Locate the cell with the specified text and output its [x, y] center coordinate. 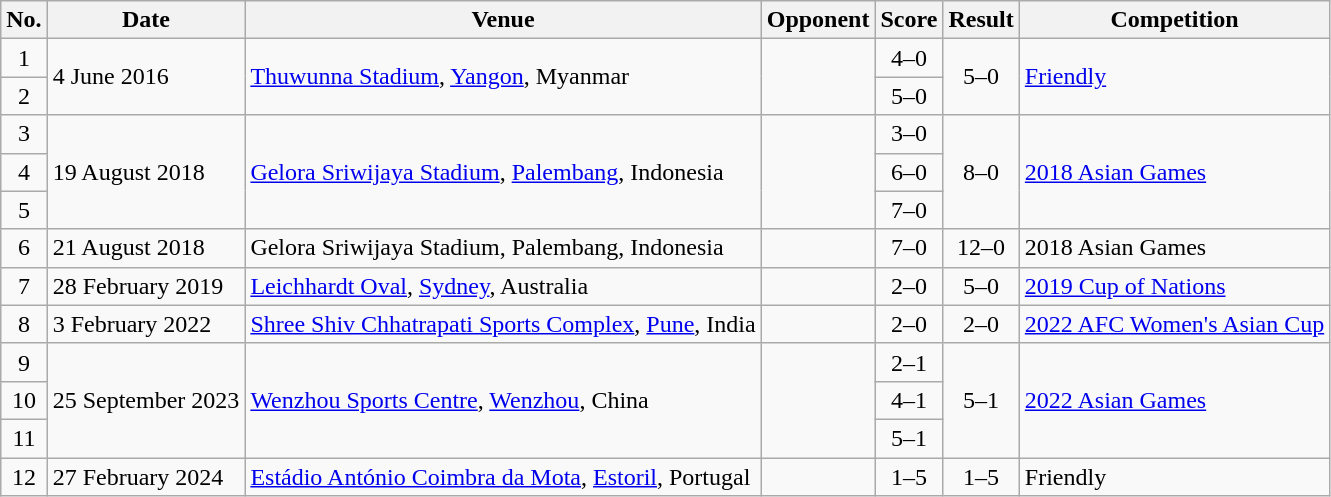
Estádio António Coimbra da Mota, Estoril, Portugal [503, 477]
Shree Shiv Chhatrapati Sports Complex, Pune, India [503, 324]
Result [981, 20]
9 [24, 362]
3 [24, 134]
4 June 2016 [146, 77]
19 August 2018 [146, 172]
Wenzhou Sports Centre, Wenzhou, China [503, 400]
Thuwunna Stadium, Yangon, Myanmar [503, 77]
Score [909, 20]
8 [24, 324]
2–1 [909, 362]
6–0 [909, 172]
Opponent [818, 20]
12 [24, 477]
7 [24, 286]
2022 AFC Women's Asian Cup [1174, 324]
11 [24, 438]
4–0 [909, 58]
3–0 [909, 134]
1 [24, 58]
4–1 [909, 400]
2019 Cup of Nations [1174, 286]
3 February 2022 [146, 324]
Leichhardt Oval, Sydney, Australia [503, 286]
Venue [503, 20]
2022 Asian Games [1174, 400]
27 February 2024 [146, 477]
21 August 2018 [146, 248]
6 [24, 248]
8–0 [981, 172]
2 [24, 96]
No. [24, 20]
12–0 [981, 248]
Competition [1174, 20]
10 [24, 400]
4 [24, 172]
25 September 2023 [146, 400]
5 [24, 210]
28 February 2019 [146, 286]
Date [146, 20]
